Locate the cell with the specified text and output its [x, y] center coordinate. 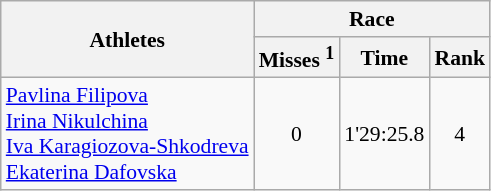
Pavlina FilipovaIrina NikulchinaIva Karagiozova-ShkodrevaEkaterina Dafovska [128, 134]
0 [297, 134]
Rank [460, 58]
1'29:25.8 [384, 134]
Time [384, 58]
Misses 1 [297, 58]
4 [460, 134]
Athletes [128, 40]
Race [372, 19]
